Determine the [X, Y] coordinate at the center of the cell enclosing the given text.  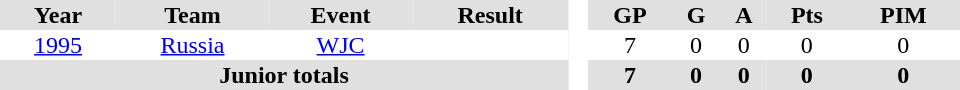
WJC [341, 45]
GP [630, 15]
PIM [904, 15]
G [696, 15]
Junior totals [284, 75]
Event [341, 15]
Russia [192, 45]
1995 [58, 45]
Result [490, 15]
Pts [807, 15]
Year [58, 15]
Team [192, 15]
A [744, 15]
